Detect which cell encompasses the target text, then output its (x, y) center coordinate. 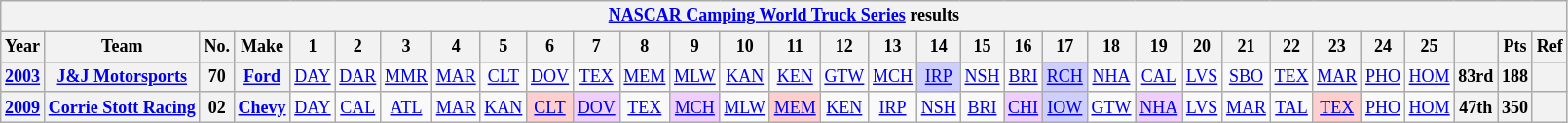
5 (504, 47)
CHI (1024, 107)
13 (893, 47)
25 (1430, 47)
NASCAR Camping World Truck Series results (784, 16)
Make (262, 47)
8 (645, 47)
1 (313, 47)
MMR (407, 76)
Corrie Stott Racing (122, 107)
21 (1247, 47)
Chevy (262, 107)
47th (1476, 107)
350 (1515, 107)
18 (1111, 47)
4 (456, 47)
Year (23, 47)
3 (407, 47)
24 (1383, 47)
Team (122, 47)
17 (1064, 47)
10 (744, 47)
Ford (262, 76)
2009 (23, 107)
11 (795, 47)
RCH (1064, 76)
7 (596, 47)
No. (216, 47)
2003 (23, 76)
DAR (358, 76)
83rd (1476, 76)
Ref (1549, 47)
19 (1159, 47)
70 (216, 76)
16 (1024, 47)
02 (216, 107)
20 (1202, 47)
SBO (1247, 76)
IOW (1064, 107)
Pts (1515, 47)
14 (939, 47)
15 (982, 47)
22 (1291, 47)
188 (1515, 76)
6 (550, 47)
23 (1337, 47)
2 (358, 47)
ATL (407, 107)
J&J Motorsports (122, 76)
TAL (1291, 107)
9 (695, 47)
12 (844, 47)
